For the text-containing cell, return its midpoint in [x, y] coordinate format. 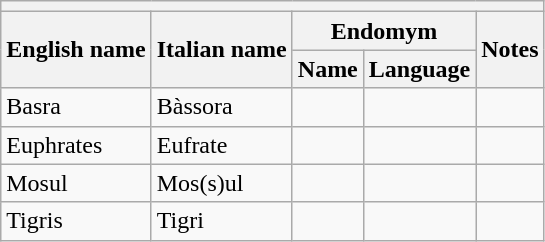
Bàssora [222, 107]
Notes [510, 50]
Mos(s)ul [222, 183]
Mosul [76, 183]
English name [76, 50]
Tigri [222, 221]
Basra [76, 107]
Italian name [222, 50]
Language [419, 69]
Euphrates [76, 145]
Endomym [384, 31]
Name [328, 69]
Tigris [76, 221]
Eufrate [222, 145]
